Scan for the cell matching the given text and deliver its (x, y) coordinate at center. 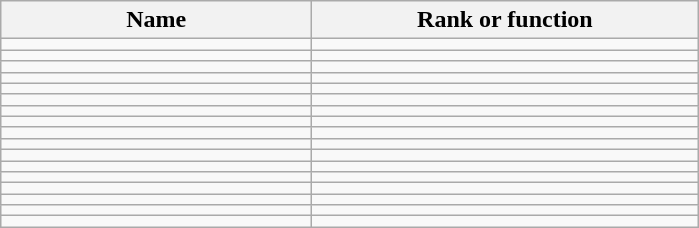
Name (156, 20)
Rank or function (505, 20)
